Search for the cell housing the specified text and yield its [x, y] center coordinate. 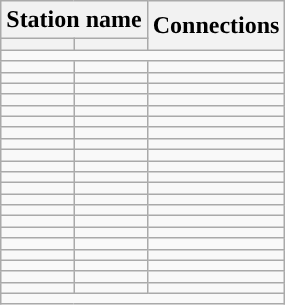
Connections [216, 26]
Station name [74, 20]
